For the text-containing cell, return its midpoint in [x, y] coordinate format. 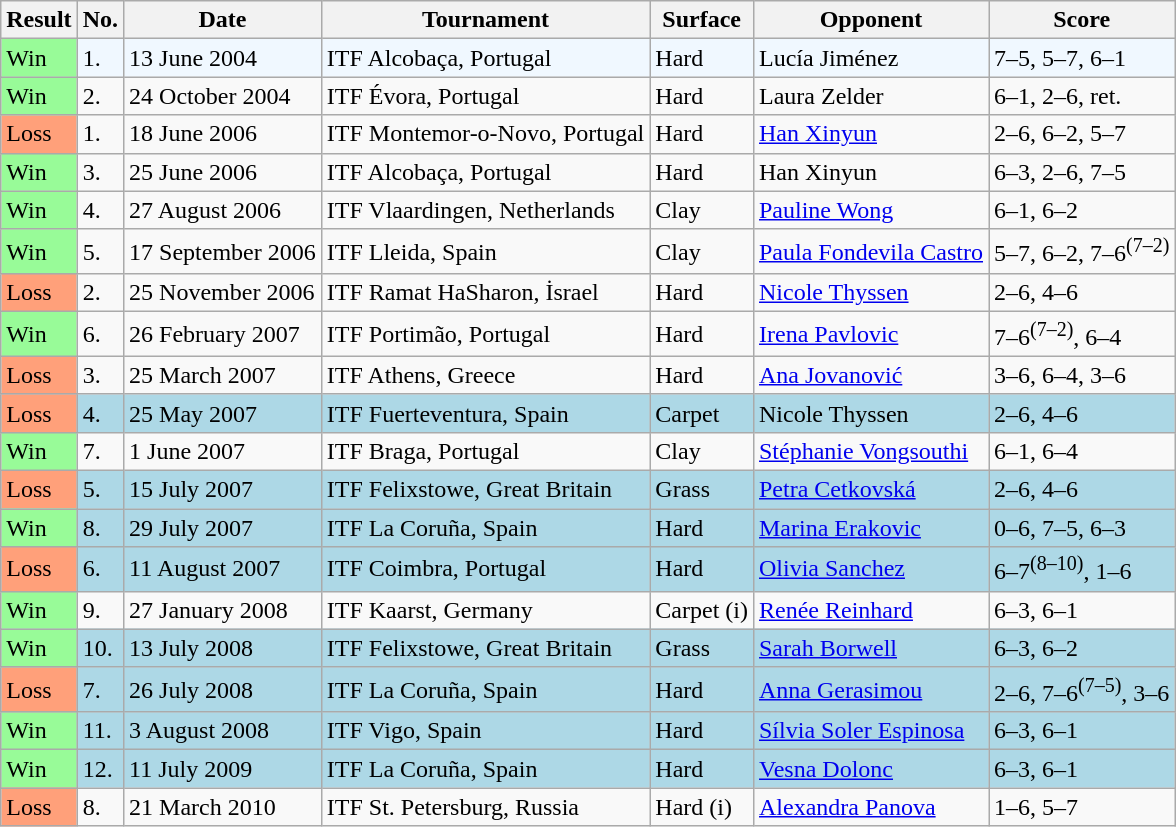
ITF Vlaardingen, Netherlands [486, 210]
ITF Braga, Portugal [486, 451]
15 July 2007 [223, 489]
Petra Cetkovská [870, 489]
25 November 2006 [223, 293]
Anna Gerasimou [870, 690]
ITF Coimbra, Portugal [486, 570]
Hard (i) [702, 807]
10. [100, 648]
Stéphanie Vongsouthi [870, 451]
27 August 2006 [223, 210]
6–3, 6–2 [1082, 648]
11. [100, 731]
ITF Vigo, Spain [486, 731]
25 March 2007 [223, 375]
2–6, 7–6(7–5), 3–6 [1082, 690]
ITF Lleida, Spain [486, 252]
26 February 2007 [223, 334]
Paula Fondevila Castro [870, 252]
ITF Fuerteventura, Spain [486, 413]
11 July 2009 [223, 769]
18 June 2006 [223, 134]
ITF Évora, Portugal [486, 96]
Marina Erakovic [870, 528]
25 June 2006 [223, 172]
21 March 2010 [223, 807]
ITF Montemor-o-Novo, Portugal [486, 134]
0–6, 7–5, 6–3 [1082, 528]
Tournament [486, 20]
Score [1082, 20]
11 August 2007 [223, 570]
Ana Jovanović [870, 375]
Opponent [870, 20]
29 July 2007 [223, 528]
Laura Zelder [870, 96]
1–6, 5–7 [1082, 807]
Vesna Dolonc [870, 769]
9. [100, 610]
Sarah Borwell [870, 648]
26 July 2008 [223, 690]
No. [100, 20]
7–6(7–2), 6–4 [1082, 334]
ITF St. Petersburg, Russia [486, 807]
13 July 2008 [223, 648]
Renée Reinhard [870, 610]
Alexandra Panova [870, 807]
5–7, 6–2, 7–6(7–2) [1082, 252]
6–1, 6–4 [1082, 451]
6–3, 2–6, 7–5 [1082, 172]
12. [100, 769]
Pauline Wong [870, 210]
1 June 2007 [223, 451]
Sílvia Soler Espinosa [870, 731]
Carpet (i) [702, 610]
ITF Portimão, Portugal [486, 334]
24 October 2004 [223, 96]
2–6, 6–2, 5–7 [1082, 134]
Olivia Sanchez [870, 570]
ITF Athens, Greece [486, 375]
Surface [702, 20]
17 September 2006 [223, 252]
Date [223, 20]
7–5, 5–7, 6–1 [1082, 58]
Carpet [702, 413]
27 January 2008 [223, 610]
6–7(8–10), 1–6 [1082, 570]
6–1, 6–2 [1082, 210]
3 August 2008 [223, 731]
13 June 2004 [223, 58]
6–1, 2–6, ret. [1082, 96]
ITF Ramat HaSharon, İsrael [486, 293]
3–6, 6–4, 3–6 [1082, 375]
25 May 2007 [223, 413]
Lucía Jiménez [870, 58]
ITF Kaarst, Germany [486, 610]
Result [39, 20]
Irena Pavlovic [870, 334]
